Output the (x, y) coordinate of the center of the cell containing the given text.  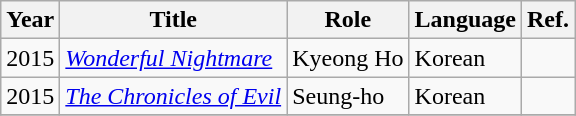
Ref. (548, 20)
Title (174, 20)
Seung-ho (348, 96)
The Chronicles of Evil (174, 96)
Kyeong Ho (348, 58)
Language (465, 20)
Wonderful Nightmare (174, 58)
Year (30, 20)
Role (348, 20)
